Capture the cell that displays the provided text and extract its [X, Y] central coordinate. 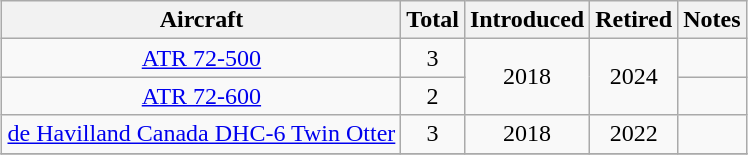
Notes [712, 20]
ATR 72-500 [202, 58]
ATR 72-600 [202, 96]
2 [433, 96]
de Havilland Canada DHC-6 Twin Otter [202, 134]
2024 [634, 77]
Introduced [526, 20]
Total [433, 20]
2022 [634, 134]
Retired [634, 20]
Aircraft [202, 20]
